From the cell containing the given text, extract its center point as [x, y] coordinate. 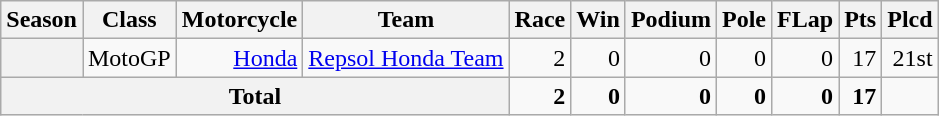
Season [42, 20]
Motorcycle [240, 20]
Class [129, 20]
Pole [744, 20]
Win [598, 20]
Podium [670, 20]
Total [255, 96]
Plcd [910, 20]
Race [540, 20]
Team [406, 20]
21st [910, 58]
FLap [806, 20]
Repsol Honda Team [406, 58]
MotoGP [129, 58]
Honda [240, 58]
Pts [860, 20]
